From the cell containing the given text, extract its center point as (x, y) coordinate. 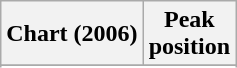
Chart (2006) (72, 34)
Peakposition (189, 34)
